Detect which cell encompasses the target text, then output its (X, Y) center coordinate. 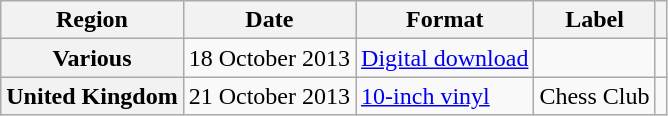
Region (92, 20)
18 October 2013 (269, 58)
Various (92, 58)
21 October 2013 (269, 96)
Date (269, 20)
Label (594, 20)
Digital download (445, 58)
Format (445, 20)
United Kingdom (92, 96)
Chess Club (594, 96)
10-inch vinyl (445, 96)
